Detect which cell encompasses the target text, then output its (x, y) center coordinate. 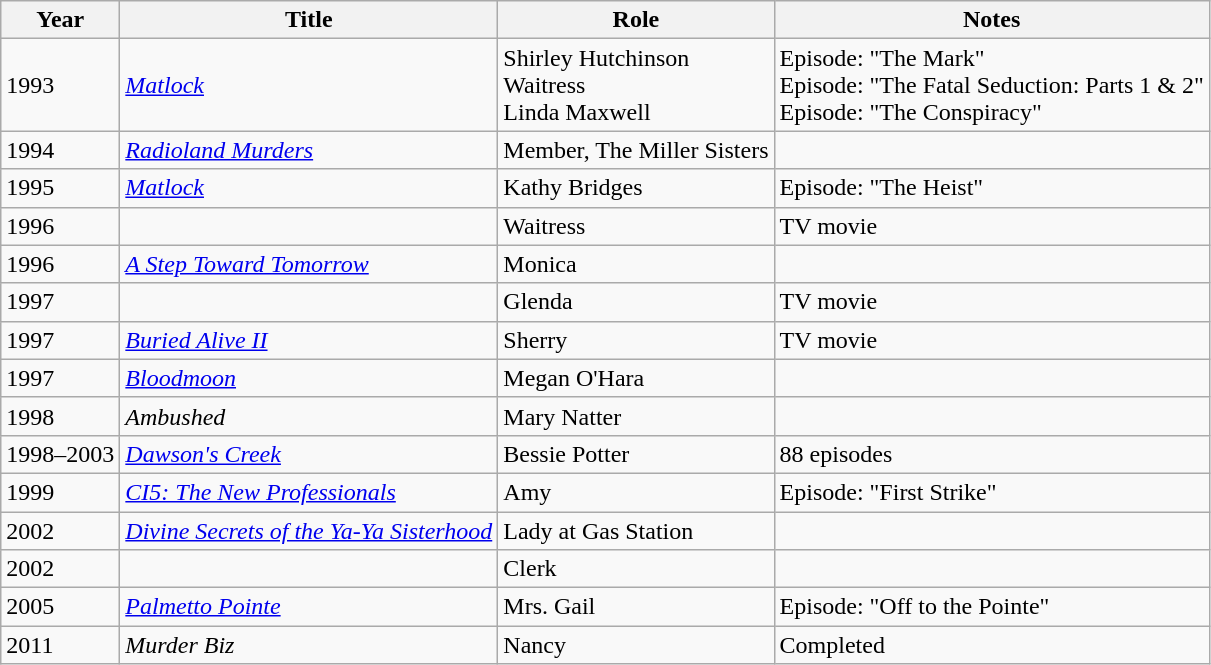
Bessie Potter (636, 454)
Radioland Murders (309, 150)
Glenda (636, 302)
Role (636, 20)
Mary Natter (636, 416)
1998–2003 (60, 454)
1999 (60, 492)
Ambushed (309, 416)
A Step Toward Tomorrow (309, 264)
Sherry (636, 340)
1995 (60, 188)
Murder Biz (309, 645)
Episode: "The Mark"Episode: "The Fatal Seduction: Parts 1 & 2"Episode: "The Conspiracy" (992, 85)
1994 (60, 150)
Mrs. Gail (636, 607)
Palmetto Pointe (309, 607)
Buried Alive II (309, 340)
Megan O'Hara (636, 378)
Episode: "First Strike" (992, 492)
Monica (636, 264)
Bloodmoon (309, 378)
Completed (992, 645)
CI5: The New Professionals (309, 492)
Title (309, 20)
2005 (60, 607)
Lady at Gas Station (636, 531)
Waitress (636, 226)
Year (60, 20)
1998 (60, 416)
Kathy Bridges (636, 188)
Divine Secrets of the Ya-Ya Sisterhood (309, 531)
88 episodes (992, 454)
Shirley HutchinsonWaitressLinda Maxwell (636, 85)
Dawson's Creek (309, 454)
Clerk (636, 569)
Notes (992, 20)
Nancy (636, 645)
2011 (60, 645)
1993 (60, 85)
Episode: "The Heist" (992, 188)
Member, The Miller Sisters (636, 150)
Episode: "Off to the Pointe" (992, 607)
Amy (636, 492)
